Capture the cell that displays the provided text and extract its (X, Y) central coordinate. 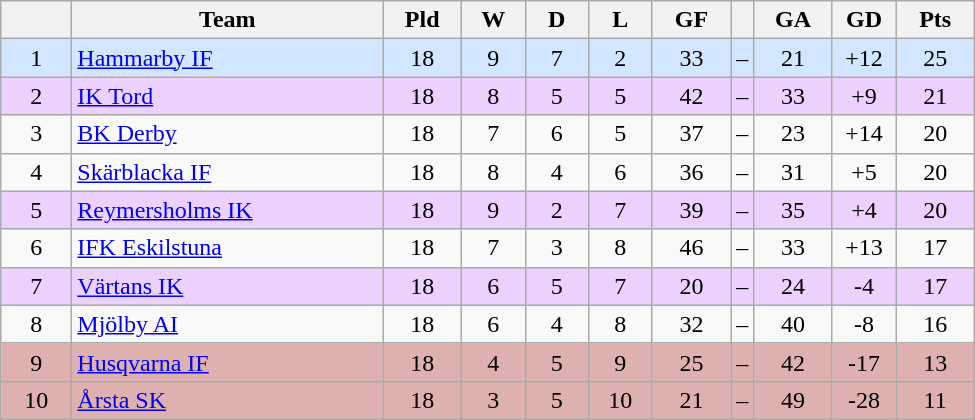
L (621, 20)
Skärblacka IF (228, 172)
11 (936, 400)
46 (692, 248)
23 (794, 134)
GA (794, 20)
GF (692, 20)
-4 (864, 286)
+14 (864, 134)
40 (794, 324)
Årsta SK (228, 400)
IK Tord (228, 96)
Pts (936, 20)
24 (794, 286)
+5 (864, 172)
37 (692, 134)
Värtans IK (228, 286)
-8 (864, 324)
GD (864, 20)
16 (936, 324)
W (493, 20)
+12 (864, 58)
35 (794, 210)
49 (794, 400)
+9 (864, 96)
+13 (864, 248)
+4 (864, 210)
1 (36, 58)
Mjölby AI (228, 324)
Reymersholms IK (228, 210)
D (557, 20)
Husqvarna IF (228, 362)
-28 (864, 400)
39 (692, 210)
BK Derby (228, 134)
IFK Eskilstuna (228, 248)
-17 (864, 362)
32 (692, 324)
Pld (422, 20)
13 (936, 362)
36 (692, 172)
31 (794, 172)
Hammarby IF (228, 58)
Team (228, 20)
